Return (x, y) of the center of cell containing provided text 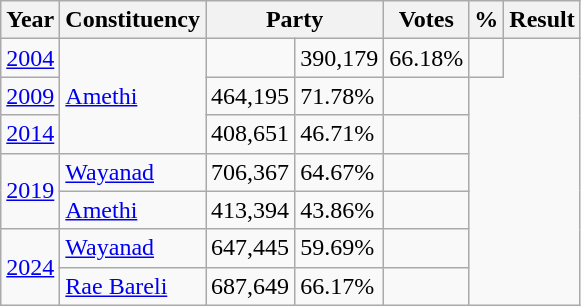
2009 (30, 96)
2019 (30, 191)
Constituency (133, 20)
Result (542, 20)
687,649 (250, 286)
% (486, 20)
43.86% (340, 210)
390,179 (340, 58)
64.67% (340, 172)
2004 (30, 58)
59.69% (340, 248)
413,394 (250, 210)
Rae Bareli (133, 286)
66.18% (426, 58)
2014 (30, 134)
Votes (426, 20)
647,445 (250, 248)
Year (30, 20)
Party (295, 20)
71.78% (340, 96)
464,195 (250, 96)
46.71% (340, 134)
66.17% (340, 286)
2024 (30, 267)
408,651 (250, 134)
706,367 (250, 172)
